Find where the given text appears and provide that cell's center as [x, y] coordinate. 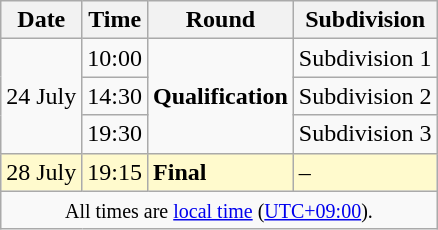
Date [42, 20]
19:15 [115, 172]
All times are local time (UTC+09:00). [219, 210]
Qualification [221, 96]
Subdivision [365, 20]
Subdivision 3 [365, 134]
Final [221, 172]
Subdivision 2 [365, 96]
– [365, 172]
28 July [42, 172]
24 July [42, 96]
Subdivision 1 [365, 58]
10:00 [115, 58]
19:30 [115, 134]
Round [221, 20]
Time [115, 20]
14:30 [115, 96]
